Search for the cell housing the specified text and yield its [X, Y] center coordinate. 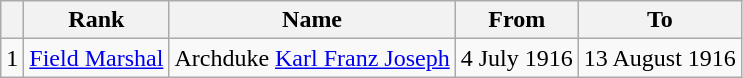
To [660, 20]
Name [312, 20]
13 August 1916 [660, 58]
Field Marshal [96, 58]
Rank [96, 20]
Archduke Karl Franz Joseph [312, 58]
1 [12, 58]
From [516, 20]
4 July 1916 [516, 58]
